Capture the cell that displays the provided text and extract its (X, Y) central coordinate. 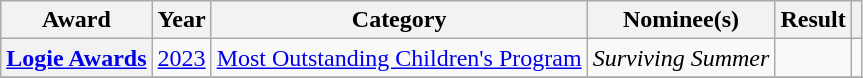
Award (76, 20)
Result (813, 20)
Most Outstanding Children's Program (399, 58)
2023 (182, 58)
Nominee(s) (681, 20)
Surviving Summer (681, 58)
Year (182, 20)
Category (399, 20)
Logie Awards (76, 58)
